For the text-containing cell, return its midpoint in (X, Y) coordinate format. 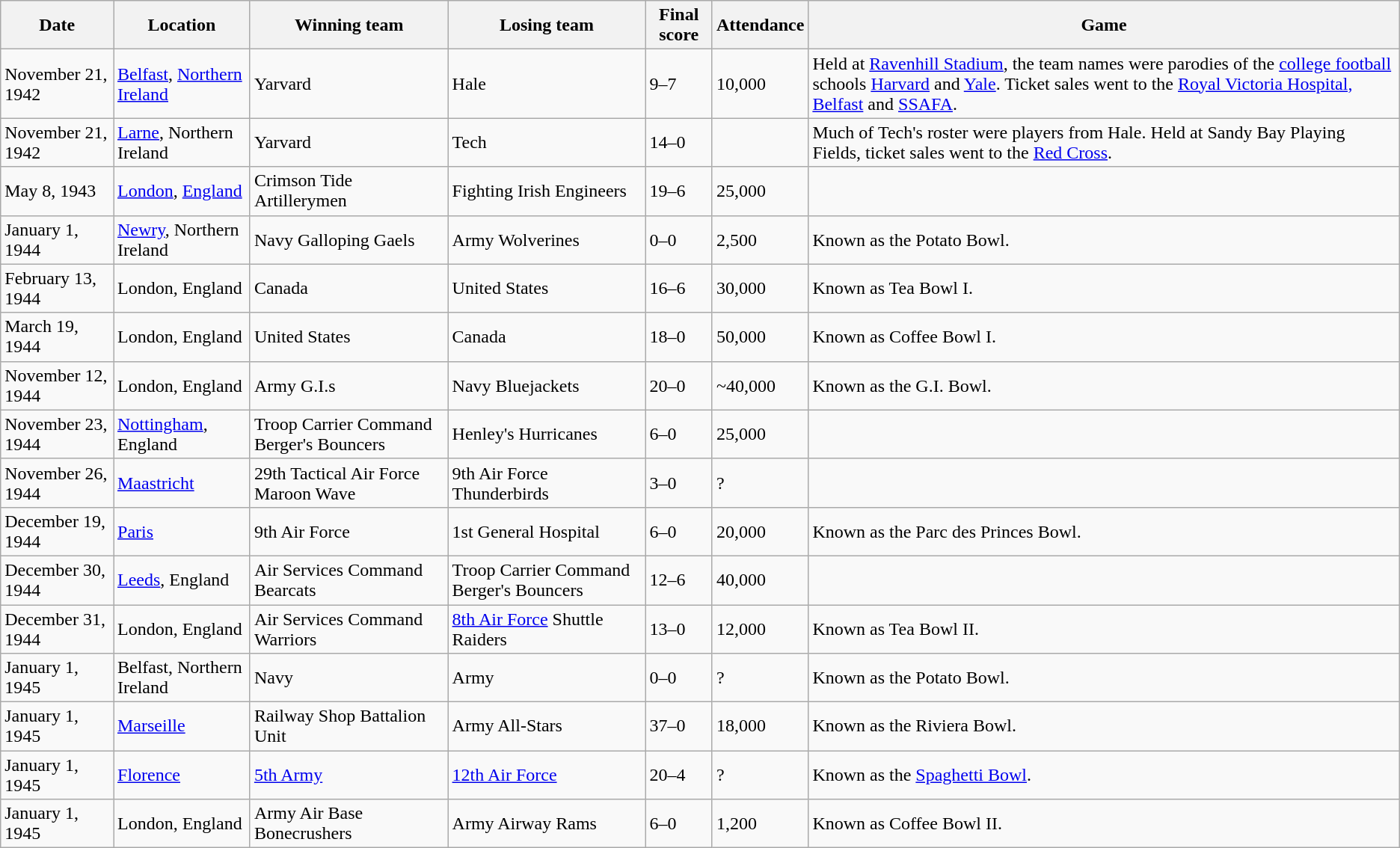
14–0 (679, 142)
9–7 (679, 84)
Known as the Parc des Princes Bowl. (1104, 531)
Known as the Riviera Bowl. (1104, 727)
Known as the G.I. Bowl. (1104, 386)
3–0 (679, 483)
29th Tactical Air Force Maroon Wave (349, 483)
Army Wolverines (547, 239)
December 31, 1944 (57, 628)
12–6 (679, 580)
19–6 (679, 191)
8th Air Force Shuttle Raiders (547, 628)
9th Air Force Thunderbirds (547, 483)
Attendance (760, 25)
Army Air Base Bonecrushers (349, 824)
30,000 (760, 289)
December 30, 1944 (57, 580)
December 19, 1944 (57, 531)
Location (182, 25)
Known as the Spaghetti Bowl. (1104, 775)
Hale (547, 84)
Known as Tea Bowl I. (1104, 289)
Game (1104, 25)
9th Air Force (349, 531)
10,000 (760, 84)
Army G.I.s (349, 386)
Leeds, England (182, 580)
Marseille (182, 727)
Navy Bluejackets (547, 386)
1,200 (760, 824)
Winning team (349, 25)
1st General Hospital (547, 531)
Henley's Hurricanes (547, 434)
November 12, 1944 (57, 386)
20–0 (679, 386)
16–6 (679, 289)
Known as Coffee Bowl II. (1104, 824)
13–0 (679, 628)
Maastricht (182, 483)
Paris (182, 531)
18–0 (679, 337)
Losing team (547, 25)
5th Army (349, 775)
Navy Galloping Gaels (349, 239)
Army Airway Rams (547, 824)
Known as Coffee Bowl I. (1104, 337)
Tech (547, 142)
Date (57, 25)
12th Air Force (547, 775)
November 23, 1944 (57, 434)
Army All-Stars (547, 727)
40,000 (760, 580)
2,500 (760, 239)
20,000 (760, 531)
Final score (679, 25)
37–0 (679, 727)
Army (547, 678)
Florence (182, 775)
~40,000 (760, 386)
Air Services Command Warriors (349, 628)
Known as Tea Bowl II. (1104, 628)
January 1, 1944 (57, 239)
Much of Tech's roster were players from Hale. Held at Sandy Bay Playing Fields, ticket sales went to the Red Cross. (1104, 142)
Railway Shop Battalion Unit (349, 727)
Newry, Northern Ireland (182, 239)
Larne, Northern Ireland (182, 142)
Air Services Command Bearcats (349, 580)
12,000 (760, 628)
Nottingham, England (182, 434)
March 19, 1944 (57, 337)
February 13, 1944 (57, 289)
50,000 (760, 337)
20–4 (679, 775)
November 26, 1944 (57, 483)
May 8, 1943 (57, 191)
18,000 (760, 727)
Navy (349, 678)
Fighting Irish Engineers (547, 191)
Crimson Tide Artillerymen (349, 191)
